Identify which cell holds the provided text, then report its (x, y) central coordinate. 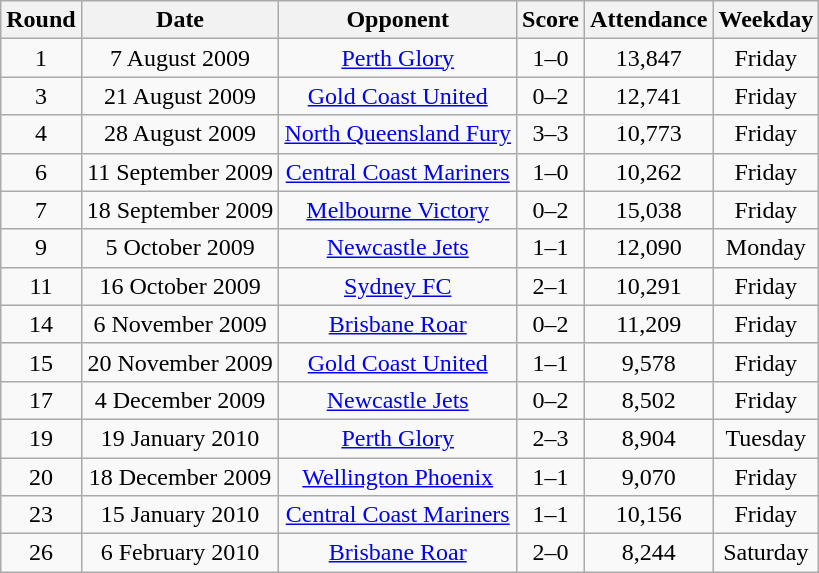
Score (551, 20)
7 August 2009 (180, 58)
Monday (766, 248)
12,741 (649, 96)
13,847 (649, 58)
11 (41, 286)
Wellington Phoenix (398, 477)
4 (41, 134)
8,904 (649, 438)
14 (41, 324)
20 November 2009 (180, 362)
3–3 (551, 134)
23 (41, 515)
Sydney FC (398, 286)
4 December 2009 (180, 400)
19 (41, 438)
28 August 2009 (180, 134)
9 (41, 248)
20 (41, 477)
15 January 2010 (180, 515)
10,156 (649, 515)
11 September 2009 (180, 172)
10,291 (649, 286)
18 September 2009 (180, 210)
6 February 2010 (180, 553)
26 (41, 553)
Weekday (766, 20)
11,209 (649, 324)
9,578 (649, 362)
Attendance (649, 20)
18 December 2009 (180, 477)
2–1 (551, 286)
Opponent (398, 20)
8,502 (649, 400)
5 October 2009 (180, 248)
7 (41, 210)
Round (41, 20)
3 (41, 96)
21 August 2009 (180, 96)
Tuesday (766, 438)
Melbourne Victory (398, 210)
15,038 (649, 210)
19 January 2010 (180, 438)
6 November 2009 (180, 324)
2–0 (551, 553)
10,262 (649, 172)
9,070 (649, 477)
North Queensland Fury (398, 134)
8,244 (649, 553)
2–3 (551, 438)
Saturday (766, 553)
1 (41, 58)
12,090 (649, 248)
15 (41, 362)
6 (41, 172)
16 October 2009 (180, 286)
Date (180, 20)
17 (41, 400)
10,773 (649, 134)
